Provide the (X, Y) coordinate of the cell's center where the given text is located.  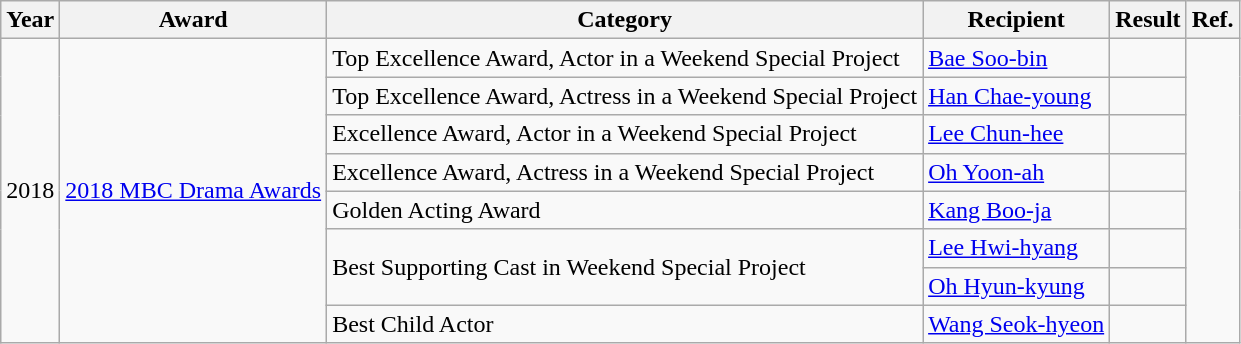
Year (30, 20)
Best Child Actor (625, 324)
Result (1148, 20)
Golden Acting Award (625, 210)
2018 MBC Drama Awards (194, 191)
Lee Hwi-hyang (1016, 248)
Top Excellence Award, Actress in a Weekend Special Project (625, 96)
Excellence Award, Actor in a Weekend Special Project (625, 134)
Oh Yoon-ah (1016, 172)
Wang Seok-hyeon (1016, 324)
Kang Boo-ja (1016, 210)
2018 (30, 191)
Excellence Award, Actress in a Weekend Special Project (625, 172)
Best Supporting Cast in Weekend Special Project (625, 267)
Bae Soo-bin (1016, 58)
Recipient (1016, 20)
Han Chae-young (1016, 96)
Award (194, 20)
Lee Chun-hee (1016, 134)
Category (625, 20)
Top Excellence Award, Actor in a Weekend Special Project (625, 58)
Ref. (1212, 20)
Oh Hyun-kyung (1016, 286)
